For the text-containing cell, return its midpoint in [x, y] coordinate format. 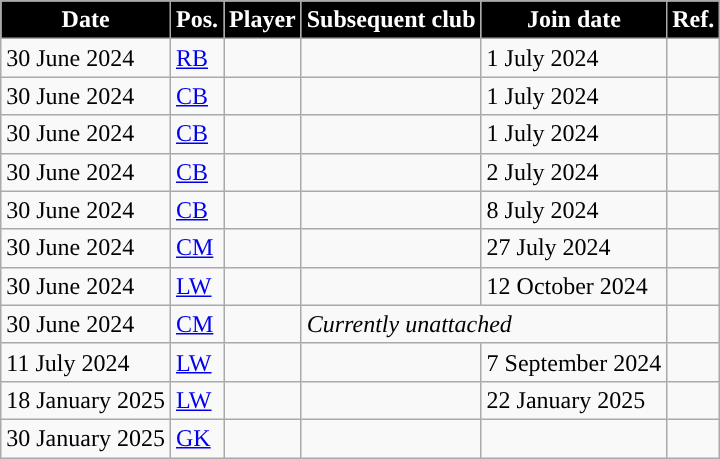
2 July 2024 [574, 172]
22 January 2025 [574, 400]
7 September 2024 [574, 362]
11 July 2024 [86, 362]
GK [196, 438]
Join date [574, 20]
18 January 2025 [86, 400]
12 October 2024 [574, 286]
RB [196, 58]
Currently unattached [484, 324]
30 January 2025 [86, 438]
Date [86, 20]
8 July 2024 [574, 210]
Player [263, 20]
Subsequent club [391, 20]
27 July 2024 [574, 248]
Pos. [196, 20]
Ref. [694, 20]
